Find where the given text appears and provide that cell's center as [X, Y] coordinate. 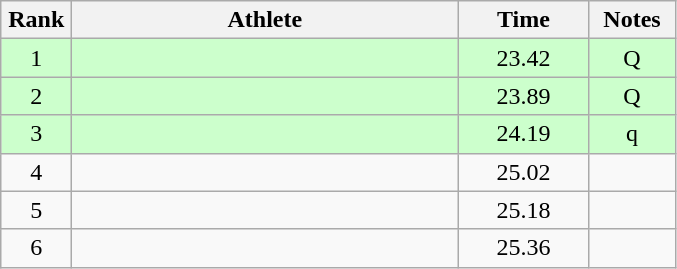
24.19 [524, 134]
Rank [36, 20]
23.89 [524, 96]
Athlete [265, 20]
23.42 [524, 58]
Notes [632, 20]
q [632, 134]
25.18 [524, 210]
25.02 [524, 172]
6 [36, 248]
5 [36, 210]
1 [36, 58]
2 [36, 96]
Time [524, 20]
25.36 [524, 248]
3 [36, 134]
4 [36, 172]
